Identify which cell holds the provided text, then report its [X, Y] central coordinate. 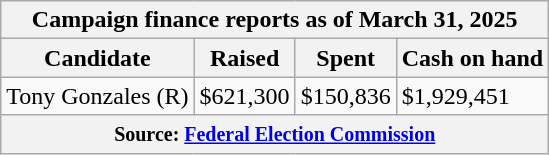
Candidate [98, 58]
Raised [244, 58]
Campaign finance reports as of March 31, 2025 [275, 20]
$621,300 [244, 96]
Spent [346, 58]
Source: Federal Election Commission [275, 134]
Tony Gonzales (R) [98, 96]
$1,929,451 [472, 96]
$150,836 [346, 96]
Cash on hand [472, 58]
